Return [X, Y] of the center of cell containing provided text 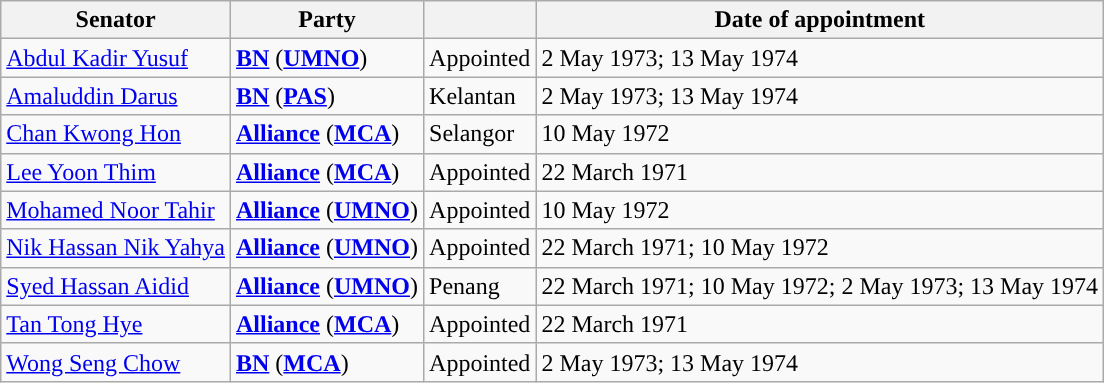
Wong Seng Chow [116, 362]
Tan Tong Hye [116, 324]
Abdul Kadir Yusuf [116, 58]
Date of appointment [820, 20]
Selangor [480, 134]
Amaluddin Darus [116, 96]
BN (UMNO) [326, 58]
Kelantan [480, 96]
BN (MCA) [326, 362]
Penang [480, 286]
Senator [116, 20]
Mohamed Noor Tahir [116, 210]
Nik Hassan Nik Yahya [116, 248]
22 March 1971; 10 May 1972; 2 May 1973; 13 May 1974 [820, 286]
22 March 1971; 10 May 1972 [820, 248]
Lee Yoon Thim [116, 172]
BN (PAS) [326, 96]
Syed Hassan Aidid [116, 286]
Party [326, 20]
Chan Kwong Hon [116, 134]
